Identify which cell holds the provided text, then report its (X, Y) central coordinate. 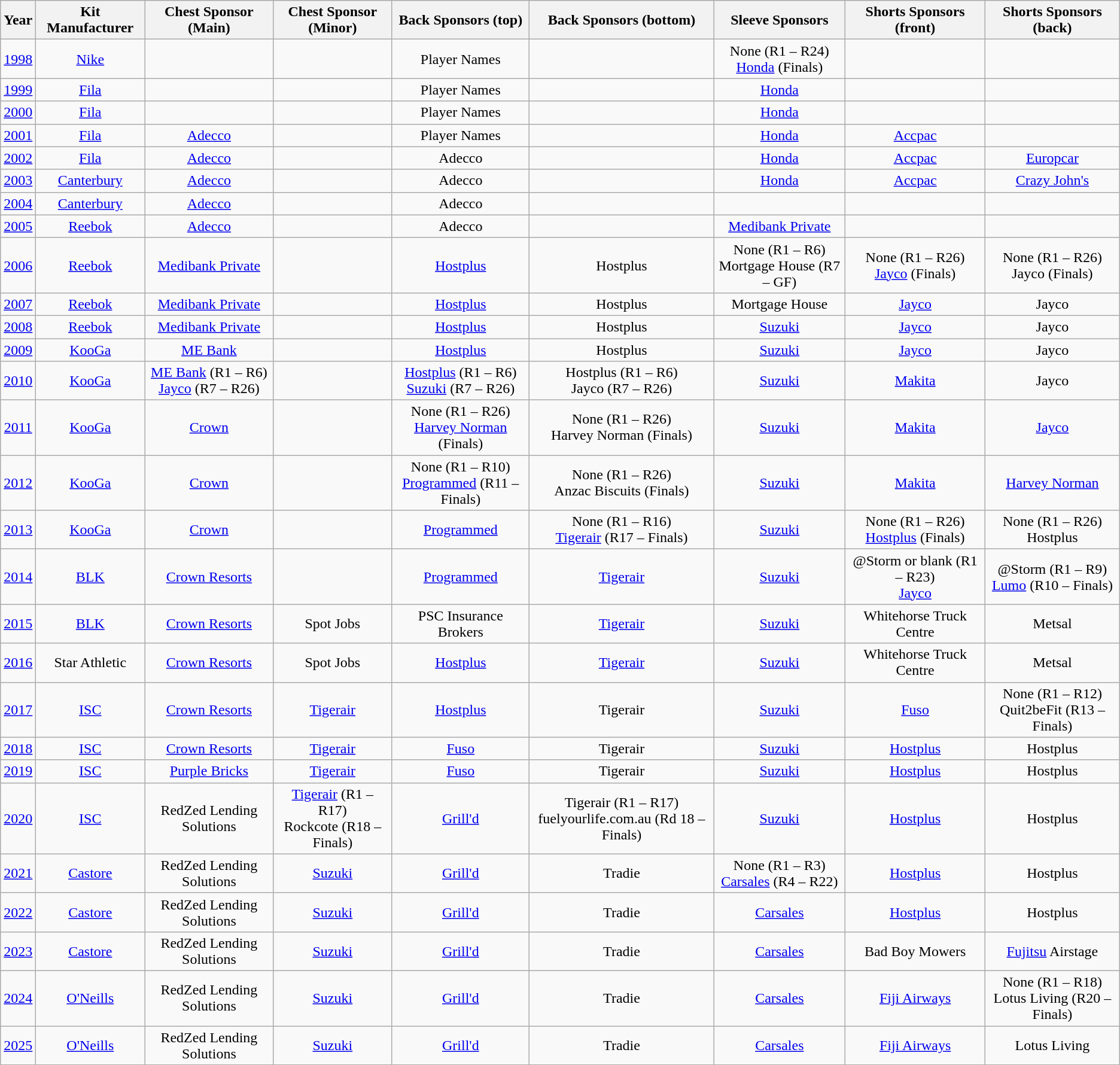
None (R1 – R26) Anzac Biscuits (Finals) (622, 483)
Tigerair (R1 – R17) fuelyourlife.com.au (Rd 18 – Finals) (622, 818)
2022 (18, 912)
2001 (18, 135)
Chest Sponsor (Main) (209, 20)
2014 (18, 577)
Crazy John's (1053, 181)
Bad Boy Mowers (915, 951)
@Storm or blank (R1 – R23) Jayco (915, 577)
2019 (18, 771)
Back Sponsors (bottom) (622, 20)
None (R1 – R16) Tigerair (R17 – Finals) (622, 530)
2023 (18, 951)
None (R1 – R24) Honda (Finals) (780, 59)
None (R1 – R18)Lotus Living (R20 – Finals) (1053, 998)
Nike (90, 59)
Kit Manufacturer (90, 20)
Tigerair (R1 – R17) Rockcote (R18 – Finals) (333, 818)
Europcar (1053, 158)
None (R1 – R26) Hostplus (1053, 530)
2018 (18, 748)
2003 (18, 181)
Mortgage House (780, 304)
None (R1 – R26) Hostplus (Finals) (915, 530)
2016 (18, 663)
Lotus Living (1053, 1045)
2017 (18, 710)
2007 (18, 304)
2012 (18, 483)
@Storm (R1 – R9) Lumo (R10 – Finals) (1053, 577)
2021 (18, 874)
Chest Sponsor (Minor) (333, 20)
None (R1 – R3) Carsales (R4 – R22) (780, 874)
ME Bank (R1 – R6) Jayco (R7 – R26) (209, 381)
2002 (18, 158)
Purple Bricks (209, 771)
2011 (18, 428)
Shorts Sponsors (front) (915, 20)
2006 (18, 265)
Hostplus (R1 – R6) Suzuki (R7 – R26) (461, 381)
2024 (18, 998)
2020 (18, 818)
2025 (18, 1045)
1998 (18, 59)
Hostplus (R1 – R6) Jayco (R7 – R26) (622, 381)
None (R1 – R10) Programmed (R11 – Finals) (461, 483)
2009 (18, 350)
Year (18, 20)
2013 (18, 530)
Shorts Sponsors (back) (1053, 20)
None (R1 – R6) Mortgage House (R7 – GF) (780, 265)
PSC Insurance Brokers (461, 623)
Star Athletic (90, 663)
Harvey Norman (1053, 483)
Fujitsu Airstage (1053, 951)
1999 (18, 90)
2000 (18, 112)
2005 (18, 226)
2008 (18, 327)
2010 (18, 381)
2004 (18, 203)
None (R1 – R12) Quit2beFit (R13 – Finals) (1053, 710)
2015 (18, 623)
ME Bank (209, 350)
Back Sponsors (top) (461, 20)
Sleeve Sponsors (780, 20)
